Detect which cell encompasses the target text, then output its (x, y) center coordinate. 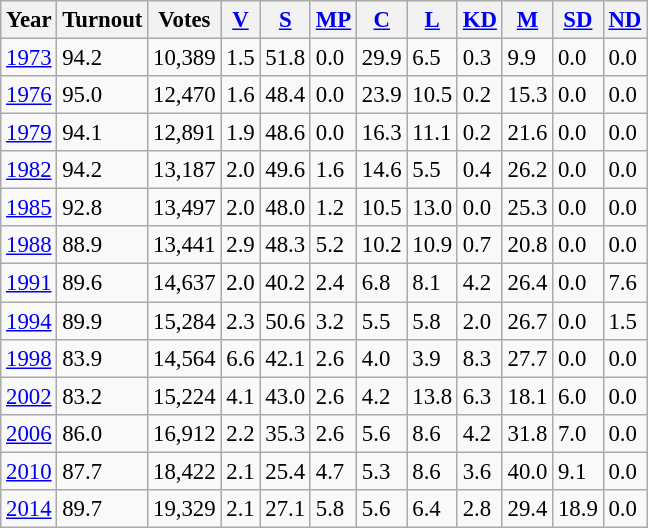
2.9 (240, 245)
49.6 (285, 170)
31.8 (527, 433)
89.7 (102, 509)
14,564 (184, 358)
Year (29, 20)
23.9 (382, 95)
4.1 (240, 396)
89.9 (102, 321)
18,422 (184, 471)
6.5 (432, 58)
V (240, 20)
15,224 (184, 396)
13.8 (432, 396)
1.2 (333, 208)
42.1 (285, 358)
13,497 (184, 208)
86.0 (102, 433)
2.2 (240, 433)
4.7 (333, 471)
83.2 (102, 396)
1988 (29, 245)
14,637 (184, 283)
26.2 (527, 170)
1982 (29, 170)
8.1 (432, 283)
KD (480, 20)
50.6 (285, 321)
6.0 (578, 396)
15.3 (527, 95)
51.8 (285, 58)
15,284 (184, 321)
10,389 (184, 58)
48.0 (285, 208)
SD (578, 20)
4.0 (382, 358)
8.3 (480, 358)
L (432, 20)
2014 (29, 509)
0.7 (480, 245)
12,470 (184, 95)
12,891 (184, 133)
10.9 (432, 245)
0.4 (480, 170)
5.2 (333, 245)
2006 (29, 433)
20.8 (527, 245)
16,912 (184, 433)
13.0 (432, 208)
13,441 (184, 245)
2002 (29, 396)
88.9 (102, 245)
7.6 (625, 283)
21.6 (527, 133)
6.8 (382, 283)
16.3 (382, 133)
3.9 (432, 358)
43.0 (285, 396)
18.9 (578, 509)
1979 (29, 133)
94.1 (102, 133)
9.9 (527, 58)
26.7 (527, 321)
35.3 (285, 433)
29.4 (527, 509)
1998 (29, 358)
25.3 (527, 208)
13,187 (184, 170)
1973 (29, 58)
10.2 (382, 245)
5.3 (382, 471)
S (285, 20)
1976 (29, 95)
48.4 (285, 95)
3.6 (480, 471)
19,329 (184, 509)
0.3 (480, 58)
18.1 (527, 396)
2.3 (240, 321)
2.8 (480, 509)
2010 (29, 471)
9.1 (578, 471)
95.0 (102, 95)
26.4 (527, 283)
14.6 (382, 170)
83.9 (102, 358)
40.0 (527, 471)
1991 (29, 283)
ND (625, 20)
6.6 (240, 358)
1985 (29, 208)
MP (333, 20)
3.2 (333, 321)
29.9 (382, 58)
Turnout (102, 20)
1994 (29, 321)
M (527, 20)
25.4 (285, 471)
92.8 (102, 208)
7.0 (578, 433)
48.6 (285, 133)
C (382, 20)
1.9 (240, 133)
11.1 (432, 133)
40.2 (285, 283)
27.1 (285, 509)
87.7 (102, 471)
27.7 (527, 358)
2.4 (333, 283)
48.3 (285, 245)
6.4 (432, 509)
89.6 (102, 283)
6.3 (480, 396)
Votes (184, 20)
